Provide the (x, y) coordinate of the cell's center where the given text is located.  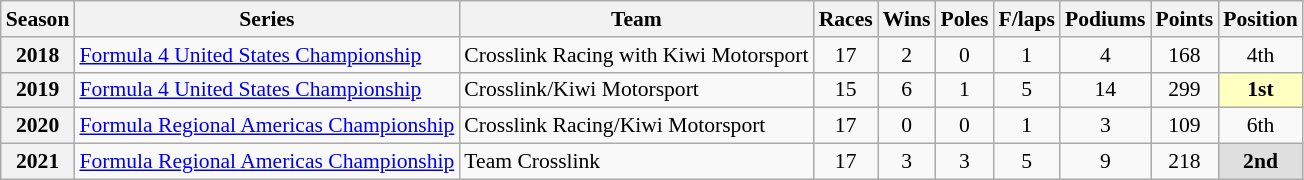
9 (1106, 162)
4th (1260, 55)
218 (1185, 162)
6th (1260, 126)
14 (1106, 90)
2 (907, 55)
2020 (38, 126)
Crosslink/Kiwi Motorsport (636, 90)
Points (1185, 19)
Series (266, 19)
2018 (38, 55)
15 (846, 90)
1st (1260, 90)
Season (38, 19)
Crosslink Racing with Kiwi Motorsport (636, 55)
2019 (38, 90)
4 (1106, 55)
2021 (38, 162)
F/laps (1028, 19)
109 (1185, 126)
Races (846, 19)
Team (636, 19)
Wins (907, 19)
299 (1185, 90)
Team Crosslink (636, 162)
2nd (1260, 162)
Crosslink Racing/Kiwi Motorsport (636, 126)
168 (1185, 55)
Position (1260, 19)
6 (907, 90)
Podiums (1106, 19)
Poles (964, 19)
